Scan for the cell matching the given text and deliver its [x, y] coordinate at center. 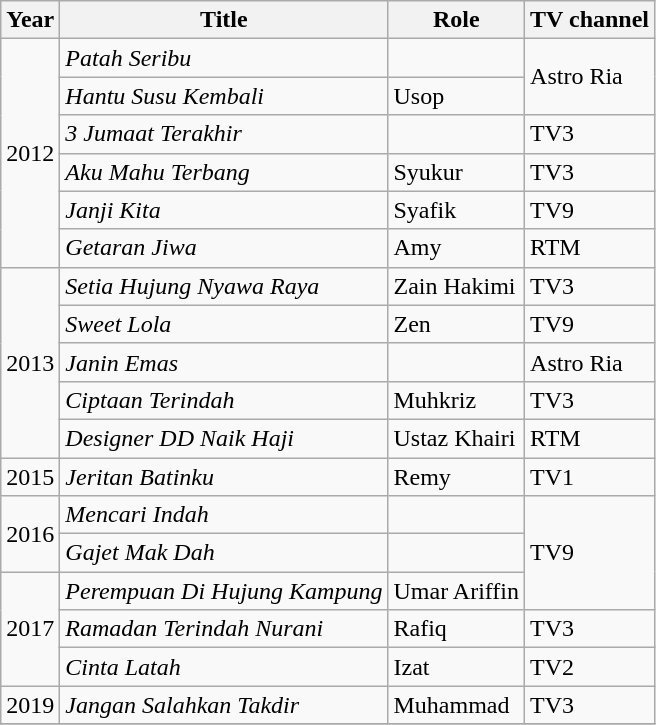
Title [224, 20]
Zen [456, 324]
Muhammad [456, 705]
TV2 [590, 667]
Setia Hujung Nyawa Raya [224, 286]
Remy [456, 477]
TV1 [590, 477]
Year [30, 20]
Aku Mahu Terbang [224, 172]
3 Jumaat Terakhir [224, 134]
Patah Seribu [224, 58]
Gajet Mak Dah [224, 553]
2019 [30, 705]
Designer DD Naik Haji [224, 438]
Janin Emas [224, 362]
2012 [30, 153]
Ustaz Khairi [456, 438]
Zain Hakimi [456, 286]
Izat [456, 667]
Jangan Salahkan Takdir [224, 705]
Umar Ariffin [456, 591]
Cinta Latah [224, 667]
Getaran Jiwa [224, 248]
Amy [456, 248]
Ramadan Terindah Nurani [224, 629]
Perempuan Di Hujung Kampung [224, 591]
Rafiq [456, 629]
Syafik [456, 210]
Muhkriz [456, 400]
Role [456, 20]
Hantu Susu Kembali [224, 96]
2013 [30, 362]
Janji Kita [224, 210]
Jeritan Batinku [224, 477]
2017 [30, 629]
Sweet Lola [224, 324]
Usop [456, 96]
2016 [30, 534]
Syukur [456, 172]
2015 [30, 477]
Mencari Indah [224, 515]
TV channel [590, 20]
Ciptaan Terindah [224, 400]
